Capture the cell that displays the provided text and extract its [x, y] central coordinate. 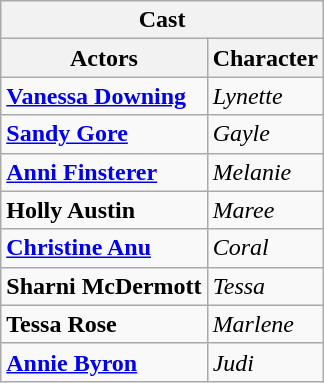
Judi [265, 362]
Coral [265, 248]
Holly Austin [104, 210]
Cast [162, 20]
Annie Byron [104, 362]
Christine Anu [104, 248]
Vanessa Downing [104, 96]
Sandy Gore [104, 134]
Tessa Rose [104, 324]
Sharni McDermott [104, 286]
Character [265, 58]
Lynette [265, 96]
Tessa [265, 286]
Melanie [265, 172]
Marlene [265, 324]
Maree [265, 210]
Gayle [265, 134]
Actors [104, 58]
Anni Finsterer [104, 172]
